Locate the cell with the specified text and output its (x, y) center coordinate. 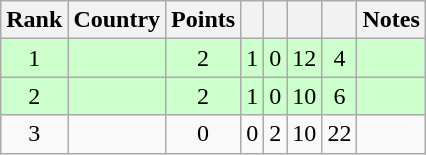
6 (340, 96)
Rank (34, 20)
12 (304, 58)
Points (204, 20)
3 (34, 134)
4 (340, 58)
22 (340, 134)
Country (117, 20)
Notes (391, 20)
